Detect which cell encompasses the target text, then output its (x, y) center coordinate. 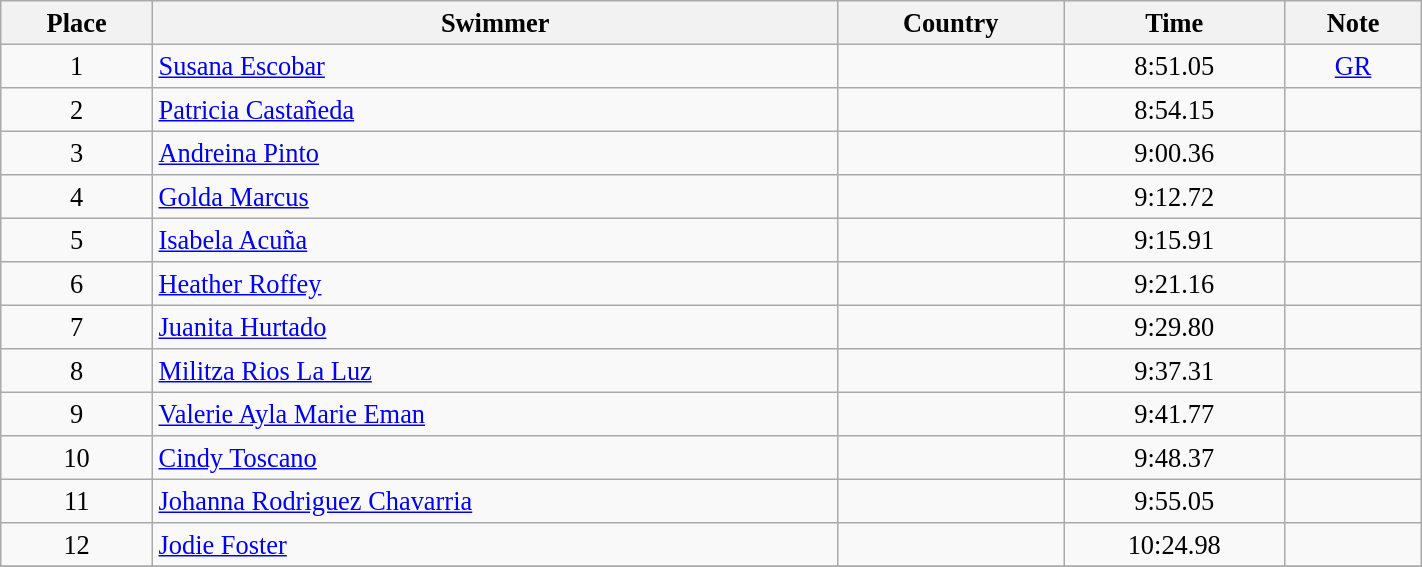
8:54.15 (1174, 109)
9:00.36 (1174, 153)
9:29.80 (1174, 327)
10 (77, 458)
Andreina Pinto (496, 153)
9 (77, 414)
1 (77, 66)
3 (77, 153)
8:51.05 (1174, 66)
9:21.16 (1174, 284)
Juanita Hurtado (496, 327)
Country (951, 22)
9:12.72 (1174, 197)
GR (1353, 66)
Militza Rios La Luz (496, 371)
11 (77, 501)
9:41.77 (1174, 414)
12 (77, 545)
Cindy Toscano (496, 458)
Note (1353, 22)
Patricia Castañeda (496, 109)
Swimmer (496, 22)
5 (77, 240)
Johanna Rodriguez Chavarria (496, 501)
7 (77, 327)
6 (77, 284)
Jodie Foster (496, 545)
9:37.31 (1174, 371)
2 (77, 109)
4 (77, 197)
Time (1174, 22)
10:24.98 (1174, 545)
9:15.91 (1174, 240)
Heather Roffey (496, 284)
Valerie Ayla Marie Eman (496, 414)
8 (77, 371)
Susana Escobar (496, 66)
9:55.05 (1174, 501)
Golda Marcus (496, 197)
Place (77, 22)
9:48.37 (1174, 458)
Isabela Acuña (496, 240)
